For the text-containing cell, return its midpoint in [X, Y] coordinate format. 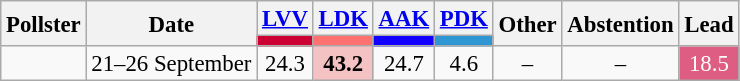
Lead [709, 24]
PDK [464, 18]
4.6 [464, 64]
21–26 September [172, 64]
Date [172, 24]
Pollster [44, 24]
Other [528, 24]
LVV [286, 18]
24.3 [286, 64]
18.5 [709, 64]
24.7 [404, 64]
LDK [343, 18]
Abstention [620, 24]
43.2 [343, 64]
AAK [404, 18]
